Scan for the cell matching the given text and deliver its [X, Y] coordinate at center. 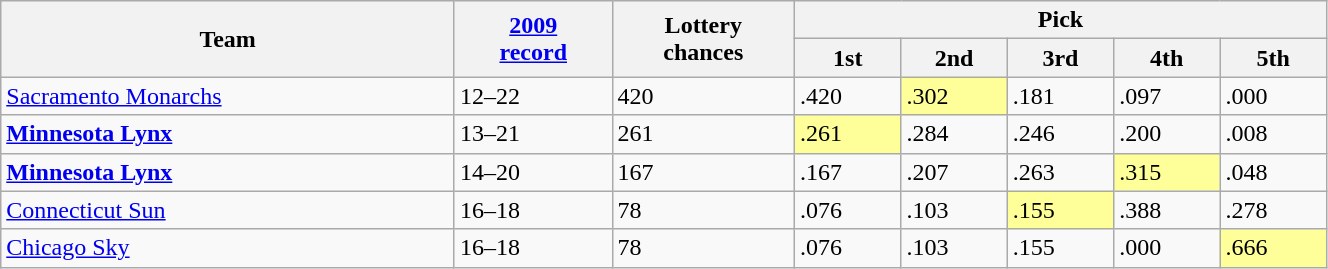
Team [228, 39]
167 [704, 172]
261 [704, 134]
.284 [954, 134]
1st [848, 58]
.008 [1273, 134]
.278 [1273, 210]
.261 [848, 134]
Pick [1061, 20]
.263 [1060, 172]
Lotterychances [704, 39]
.181 [1060, 96]
.666 [1273, 248]
.315 [1167, 172]
Sacramento Monarchs [228, 96]
2009record [533, 39]
5th [1273, 58]
.246 [1060, 134]
.302 [954, 96]
2nd [954, 58]
4th [1167, 58]
.097 [1167, 96]
Connecticut Sun [228, 210]
.200 [1167, 134]
3rd [1060, 58]
.048 [1273, 172]
420 [704, 96]
.420 [848, 96]
12–22 [533, 96]
.388 [1167, 210]
14–20 [533, 172]
13–21 [533, 134]
.207 [954, 172]
Chicago Sky [228, 248]
.167 [848, 172]
